Return [X, Y] of the center of cell containing provided text 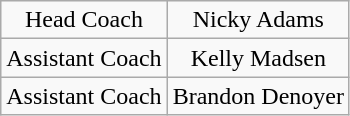
Kelly Madsen [258, 58]
Head Coach [84, 20]
Nicky Adams [258, 20]
Brandon Denoyer [258, 96]
